Scan for the cell matching the given text and deliver its [x, y] coordinate at center. 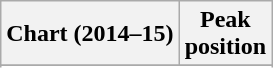
Chart (2014–15) [90, 34]
Peakposition [225, 34]
